From the cell containing the given text, extract its center point as (X, Y) coordinate. 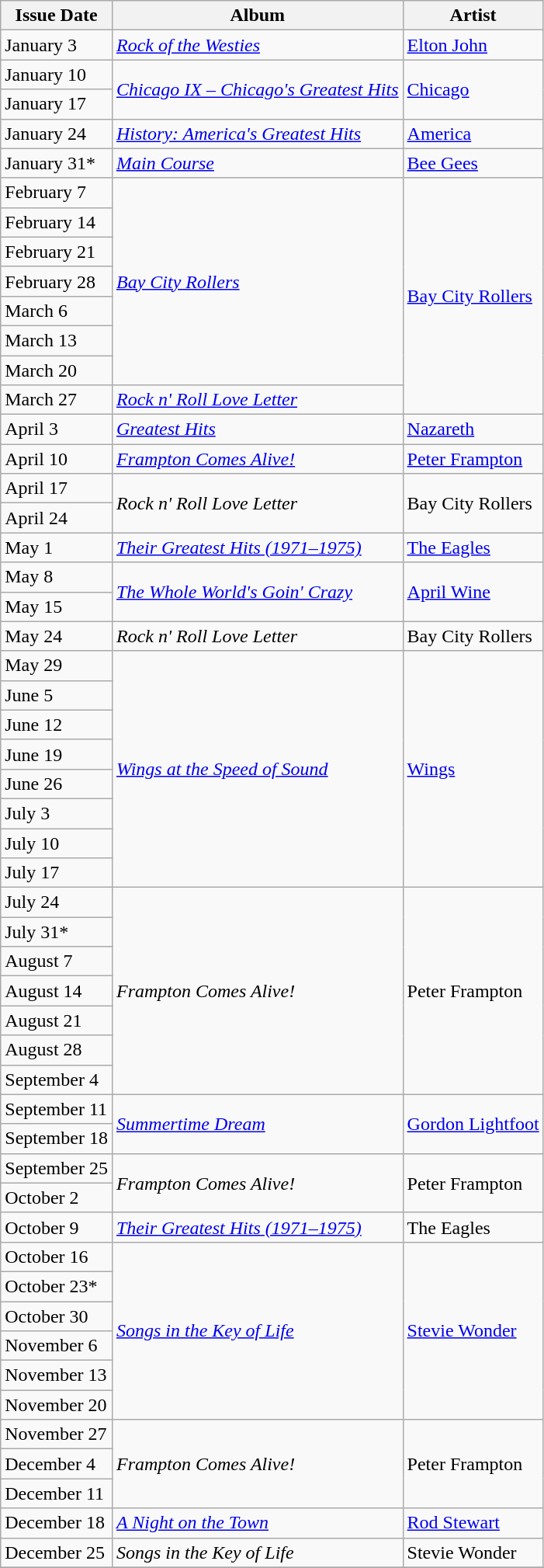
January 10 (57, 75)
September 11 (57, 1109)
History: America's Greatest Hits (258, 134)
April 10 (57, 459)
March 27 (57, 400)
May 15 (57, 607)
July 24 (57, 902)
January 3 (57, 45)
April 17 (57, 488)
Wings at the Speed of Sound (258, 769)
June 26 (57, 784)
December 25 (57, 1552)
May 1 (57, 548)
November 27 (57, 1434)
January 31* (57, 163)
August 14 (57, 991)
America (473, 134)
October 2 (57, 1198)
December 4 (57, 1464)
July 31* (57, 932)
Wings (473, 769)
February 21 (57, 252)
The Whole World's Goin' Crazy (258, 592)
February 28 (57, 281)
July 3 (57, 813)
February 14 (57, 222)
October 16 (57, 1257)
August 28 (57, 1050)
June 5 (57, 695)
April 24 (57, 518)
October 23* (57, 1286)
June 19 (57, 754)
Rock of the Westies (258, 45)
Bee Gees (473, 163)
October 9 (57, 1227)
A Night on the Town (258, 1523)
Nazareth (473, 429)
July 17 (57, 873)
November 6 (57, 1346)
Rod Stewart (473, 1523)
December 18 (57, 1523)
March 6 (57, 311)
May 29 (57, 666)
Issue Date (57, 16)
March 20 (57, 370)
Artist (473, 16)
Main Course (258, 163)
September 25 (57, 1168)
May 8 (57, 577)
March 13 (57, 340)
Summertime Dream (258, 1124)
August 7 (57, 961)
April Wine (473, 592)
November 20 (57, 1405)
Chicago IX – Chicago's Greatest Hits (258, 89)
December 11 (57, 1493)
November 13 (57, 1375)
July 10 (57, 843)
January 24 (57, 134)
February 7 (57, 193)
Album (258, 16)
January 17 (57, 104)
September 18 (57, 1139)
Greatest Hits (258, 429)
October 30 (57, 1316)
Chicago (473, 89)
September 4 (57, 1080)
May 24 (57, 636)
Elton John (473, 45)
April 3 (57, 429)
Gordon Lightfoot (473, 1124)
August 21 (57, 1020)
June 12 (57, 725)
